Return the [x, y] coordinate for the center point of the cell that contains the specified text.  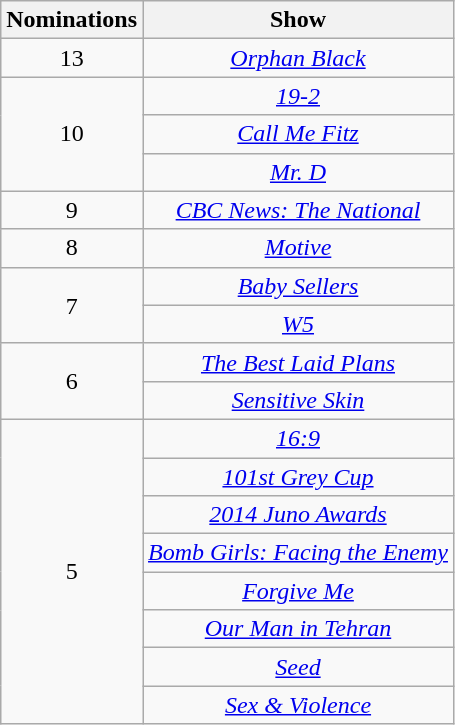
W5 [298, 324]
8 [72, 248]
2014 Juno Awards [298, 515]
Sex & Violence [298, 705]
6 [72, 381]
CBC News: The National [298, 210]
101st Grey Cup [298, 477]
The Best Laid Plans [298, 362]
Call Me Fitz [298, 134]
5 [72, 571]
Our Man in Tehran [298, 629]
Show [298, 20]
7 [72, 305]
16:9 [298, 438]
19-2 [298, 96]
Baby Sellers [298, 286]
Seed [298, 667]
Orphan Black [298, 58]
13 [72, 58]
Motive [298, 248]
Sensitive Skin [298, 400]
Nominations [72, 20]
Forgive Me [298, 591]
9 [72, 210]
Bomb Girls: Facing the Enemy [298, 553]
Mr. D [298, 172]
10 [72, 134]
